Locate the cell with the specified text and output its (X, Y) center coordinate. 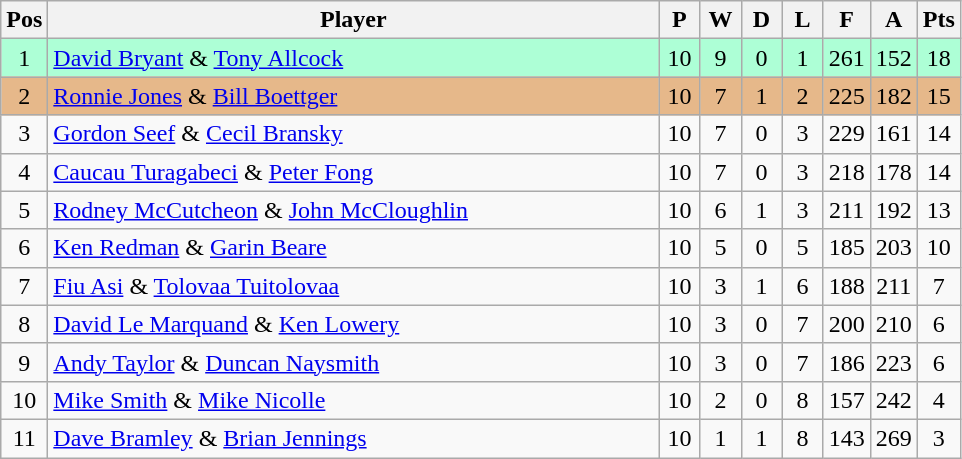
P (680, 20)
F (846, 20)
Gordon Seef & Cecil Bransky (354, 134)
L (802, 20)
186 (846, 362)
Pts (938, 20)
Mike Smith & Mike Nicolle (354, 400)
203 (894, 248)
Andy Taylor & Duncan Naysmith (354, 362)
Pos (24, 20)
225 (846, 96)
182 (894, 96)
Player (354, 20)
152 (894, 58)
200 (846, 324)
D (762, 20)
18 (938, 58)
David Bryant & Tony Allcock (354, 58)
218 (846, 172)
161 (894, 134)
15 (938, 96)
Rodney McCutcheon & John McCloughlin (354, 210)
261 (846, 58)
W (720, 20)
192 (894, 210)
13 (938, 210)
143 (846, 438)
Caucau Turagabeci & Peter Fong (354, 172)
Dave Bramley & Brian Jennings (354, 438)
210 (894, 324)
229 (846, 134)
269 (894, 438)
Ken Redman & Garin Beare (354, 248)
188 (846, 286)
178 (894, 172)
242 (894, 400)
185 (846, 248)
Fiu Asi & Tolovaa Tuitolovaa (354, 286)
223 (894, 362)
157 (846, 400)
Ronnie Jones & Bill Boettger (354, 96)
David Le Marquand & Ken Lowery (354, 324)
A (894, 20)
11 (24, 438)
